Output the (X, Y) coordinate of the center of the cell containing the given text.  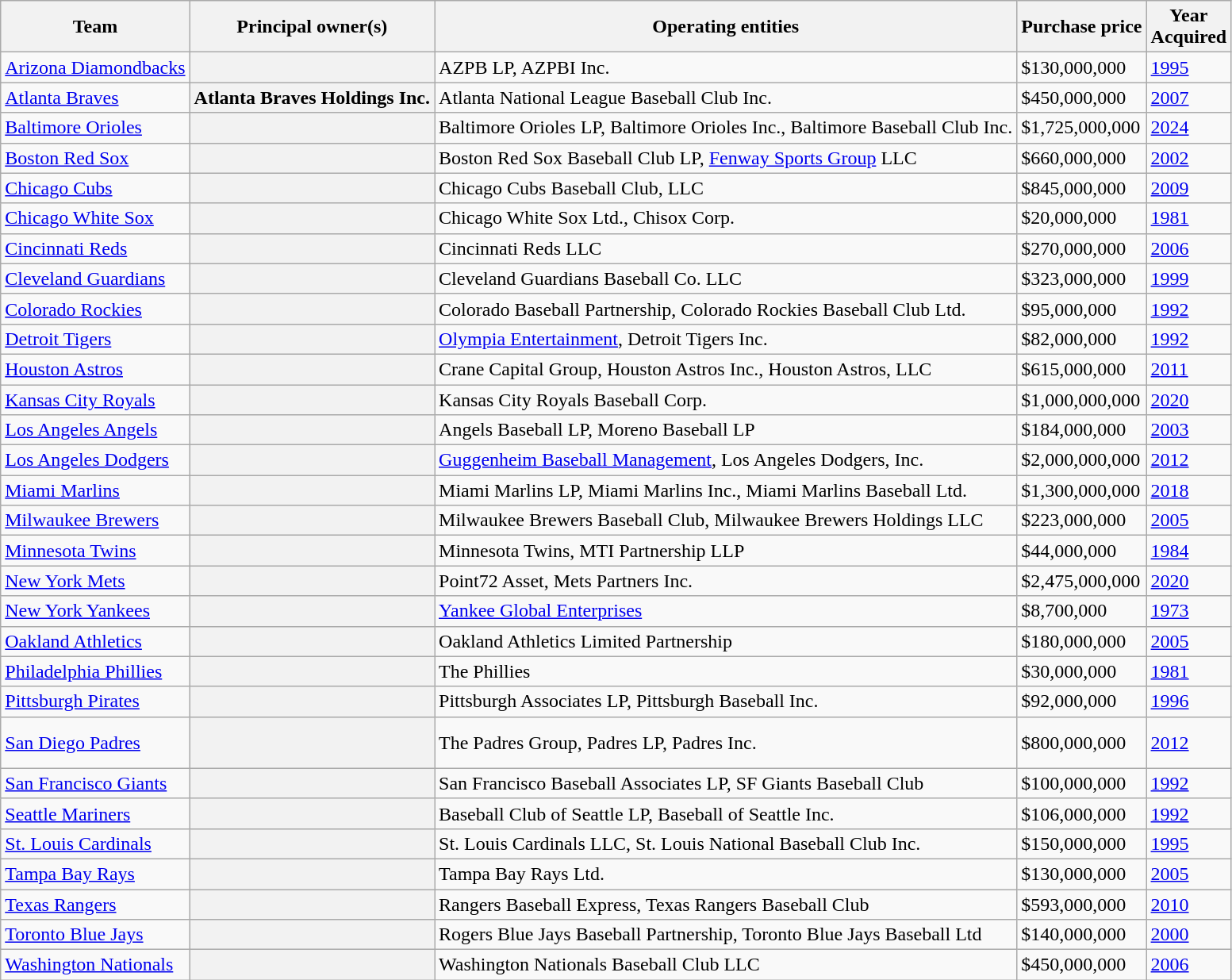
Los Angeles Dodgers (95, 460)
AZPB LP, AZPBI Inc. (726, 67)
Toronto Blue Jays (95, 935)
Boston Red Sox Baseball Club LP, Fenway Sports Group LLC (726, 158)
$44,000,000 (1082, 551)
Cincinnati Reds LLC (726, 248)
Baltimore Orioles (95, 128)
$150,000,000 (1082, 844)
Tampa Bay Rays (95, 874)
Pittsburgh Associates LP, Pittsburgh Baseball Inc. (726, 701)
Minnesota Twins (95, 551)
$180,000,000 (1082, 641)
San Francisco Giants (95, 783)
$615,000,000 (1082, 369)
2009 (1188, 188)
Chicago White Sox (95, 218)
San Diego Padres (95, 743)
Rangers Baseball Express, Texas Rangers Baseball Club (726, 904)
2000 (1188, 935)
Chicago White Sox Ltd., Chisox Corp. (726, 218)
Philadelphia Phillies (95, 671)
Kansas City Royals (95, 399)
YearAcquired (1188, 27)
1999 (1188, 279)
Colorado Rockies (95, 309)
Washington Nationals Baseball Club LLC (726, 965)
$800,000,000 (1082, 743)
Atlanta Braves Holdings Inc. (312, 98)
St. Louis Cardinals LLC, St. Louis National Baseball Club Inc. (726, 844)
1973 (1188, 611)
$92,000,000 (1082, 701)
San Francisco Baseball Associates LP, SF Giants Baseball Club (726, 783)
Chicago Cubs Baseball Club, LLC (726, 188)
St. Louis Cardinals (95, 844)
Cincinnati Reds (95, 248)
Principal owner(s) (312, 27)
The Padres Group, Padres LP, Padres Inc. (726, 743)
Team (95, 27)
$845,000,000 (1082, 188)
$593,000,000 (1082, 904)
2010 (1188, 904)
2007 (1188, 98)
2011 (1188, 369)
$30,000,000 (1082, 671)
Chicago Cubs (95, 188)
Houston Astros (95, 369)
Minnesota Twins, MTI Partnership LLP (726, 551)
Oakland Athletics Limited Partnership (726, 641)
Milwaukee Brewers (95, 521)
Colorado Baseball Partnership, Colorado Rockies Baseball Club Ltd. (726, 309)
$660,000,000 (1082, 158)
Miami Marlins (95, 490)
The Phillies (726, 671)
$95,000,000 (1082, 309)
Tampa Bay Rays Ltd. (726, 874)
Oakland Athletics (95, 641)
$2,000,000,000 (1082, 460)
Operating entities (726, 27)
$82,000,000 (1082, 339)
Texas Rangers (95, 904)
Atlanta Braves (95, 98)
Seattle Mariners (95, 813)
2018 (1188, 490)
Cleveland Guardians Baseball Co. LLC (726, 279)
$270,000,000 (1082, 248)
New York Yankees (95, 611)
Crane Capital Group, Houston Astros Inc., Houston Astros, LLC (726, 369)
Milwaukee Brewers Baseball Club, Milwaukee Brewers Holdings LLC (726, 521)
2002 (1188, 158)
Pittsburgh Pirates (95, 701)
$1,000,000,000 (1082, 399)
$1,300,000,000 (1082, 490)
Rogers Blue Jays Baseball Partnership, Toronto Blue Jays Baseball Ltd (726, 935)
1984 (1188, 551)
Boston Red Sox (95, 158)
2003 (1188, 430)
$106,000,000 (1082, 813)
$2,475,000,000 (1082, 581)
Baltimore Orioles LP, Baltimore Orioles Inc., Baltimore Baseball Club Inc. (726, 128)
$223,000,000 (1082, 521)
Purchase price (1082, 27)
Atlanta National League Baseball Club Inc. (726, 98)
Washington Nationals (95, 965)
1996 (1188, 701)
Miami Marlins LP, Miami Marlins Inc., Miami Marlins Baseball Ltd. (726, 490)
$1,725,000,000 (1082, 128)
$8,700,000 (1082, 611)
Yankee Global Enterprises (726, 611)
$140,000,000 (1082, 935)
New York Mets (95, 581)
$184,000,000 (1082, 430)
Point72 Asset, Mets Partners Inc. (726, 581)
Cleveland Guardians (95, 279)
Detroit Tigers (95, 339)
2024 (1188, 128)
Arizona Diamondbacks (95, 67)
$323,000,000 (1082, 279)
$100,000,000 (1082, 783)
Kansas City Royals Baseball Corp. (726, 399)
Angels Baseball LP, Moreno Baseball LP (726, 430)
Olympia Entertainment, Detroit Tigers Inc. (726, 339)
Baseball Club of Seattle LP, Baseball of Seattle Inc. (726, 813)
$20,000,000 (1082, 218)
Los Angeles Angels (95, 430)
Guggenheim Baseball Management, Los Angeles Dodgers, Inc. (726, 460)
